Capture the cell that displays the provided text and extract its (X, Y) central coordinate. 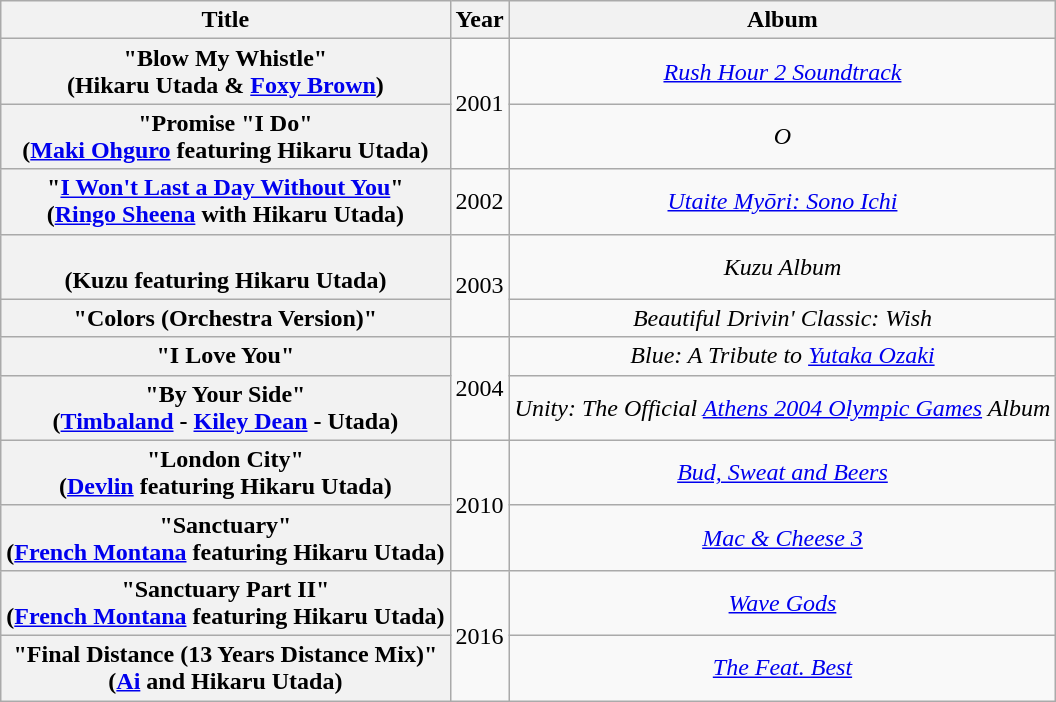
2002 (480, 202)
2010 (480, 505)
"Blow My Whistle"(Hikaru Utada & Foxy Brown) (226, 72)
2016 (480, 635)
Unity: The Official Athens 2004 Olympic Games Album (782, 408)
(Kuzu featuring Hikaru Utada) (226, 266)
Kuzu Album (782, 266)
"By Your Side"(Timbaland - Kiley Dean - Utada) (226, 408)
Title (226, 20)
Bud, Sweat and Beers (782, 472)
"Sanctuary Part II"(French Montana featuring Hikaru Utada) (226, 602)
Blue: A Tribute to Yutaka Ozaki (782, 356)
"I Won't Last a Day Without You"(Ringo Sheena with Hikaru Utada) (226, 202)
"Final Distance (13 Years Distance Mix)"(Ai and Hikaru Utada) (226, 668)
2001 (480, 104)
"London City"(Devlin featuring Hikaru Utada) (226, 472)
Album (782, 20)
Mac & Cheese 3 (782, 538)
Beautiful Drivin' Classic: Wish (782, 318)
The Feat. Best (782, 668)
"Sanctuary"(French Montana featuring Hikaru Utada) (226, 538)
Utaite Myōri: Sono Ichi (782, 202)
"Colors (Orchestra Version)" (226, 318)
O (782, 136)
Rush Hour 2 Soundtrack (782, 72)
2004 (480, 388)
2003 (480, 286)
Wave Gods (782, 602)
"I Love You" (226, 356)
"Promise "I Do"(Maki Ohguro featuring Hikaru Utada) (226, 136)
Year (480, 20)
